Identify which cell holds the provided text, then report its [X, Y] central coordinate. 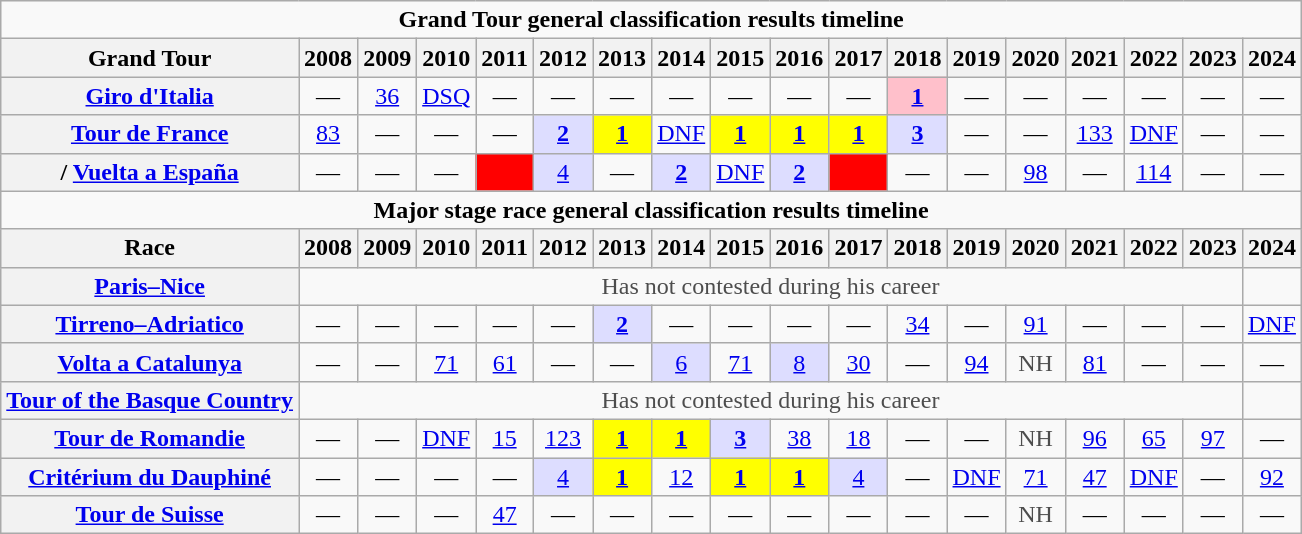
Grand Tour [150, 58]
Giro d'Italia [150, 96]
94 [976, 362]
123 [564, 438]
61 [505, 362]
Tour of the Basque Country [150, 400]
92 [1272, 477]
Paris–Nice [150, 286]
Tour de Suisse [150, 515]
Major stage race general classification results timeline [652, 210]
81 [1094, 362]
DSQ [446, 96]
Volta a Catalunya [150, 362]
Tour de France [150, 134]
Critérium du Dauphiné [150, 477]
Race [150, 248]
34 [918, 324]
91 [1036, 324]
8 [800, 362]
Grand Tour general classification results timeline [652, 20]
114 [1154, 172]
133 [1094, 134]
97 [1212, 438]
36 [388, 96]
6 [682, 362]
83 [328, 134]
38 [800, 438]
98 [1036, 172]
Tour de Romandie [150, 438]
18 [858, 438]
30 [858, 362]
65 [1154, 438]
15 [505, 438]
Tirreno–Adriatico [150, 324]
12 [682, 477]
96 [1094, 438]
/ Vuelta a España [150, 172]
